Output the (x, y) coordinate of the center of the cell containing the given text.  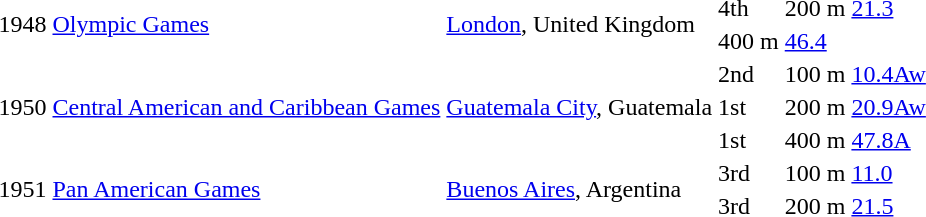
2nd (749, 74)
3rd (749, 173)
200 m (815, 107)
46.4 (815, 41)
Guatemala City, Guatemala (580, 107)
Central American and Caribbean Games (246, 107)
